Scan for the cell matching the given text and deliver its [x, y] coordinate at center. 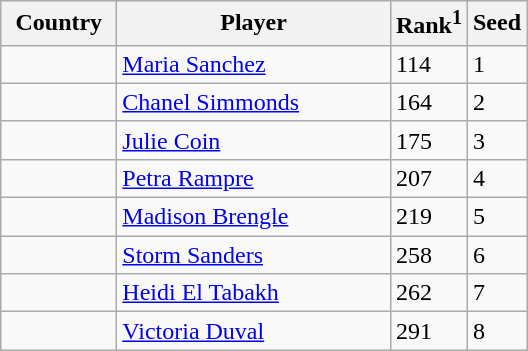
Country [59, 24]
Madison Brengle [254, 217]
1 [496, 64]
Victoria Duval [254, 331]
4 [496, 178]
Storm Sanders [254, 255]
7 [496, 293]
207 [428, 178]
291 [428, 331]
164 [428, 102]
Petra Rampre [254, 178]
114 [428, 64]
5 [496, 217]
2 [496, 102]
Seed [496, 24]
258 [428, 255]
175 [428, 140]
3 [496, 140]
219 [428, 217]
Player [254, 24]
262 [428, 293]
6 [496, 255]
Maria Sanchez [254, 64]
8 [496, 331]
Heidi El Tabakh [254, 293]
Rank1 [428, 24]
Chanel Simmonds [254, 102]
Julie Coin [254, 140]
